Determine the [x, y] coordinate at the center of the cell enclosing the given text.  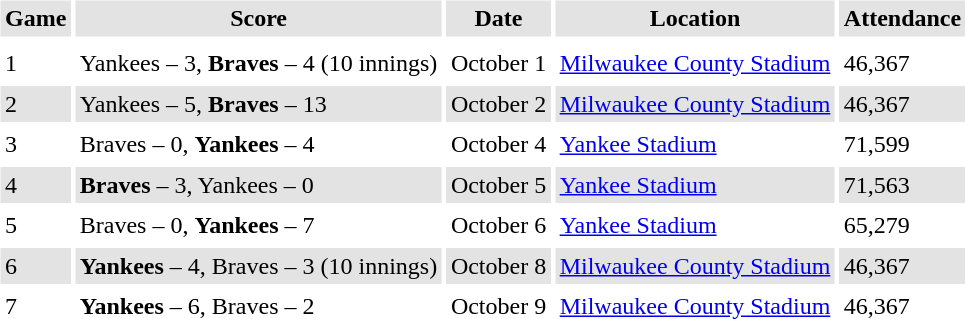
Date [498, 18]
October 2 [498, 104]
Yankees – 4, Braves – 3 (10 innings) [258, 266]
October 4 [498, 144]
Braves – 0, Yankees – 7 [258, 226]
2 [35, 104]
Yankees – 5, Braves – 13 [258, 104]
Game [35, 18]
October 5 [498, 185]
Braves – 0, Yankees – 4 [258, 144]
1 [35, 64]
6 [35, 266]
4 [35, 185]
5 [35, 226]
Location [695, 18]
October 1 [498, 64]
Yankees – 3, Braves – 4 (10 innings) [258, 64]
71,599 [902, 144]
Attendance [902, 18]
71,563 [902, 185]
65,279 [902, 226]
Braves – 3, Yankees – 0 [258, 185]
October 6 [498, 226]
October 8 [498, 266]
Score [258, 18]
3 [35, 144]
